Determine the (X, Y) coordinate at the center of the cell enclosing the given text.  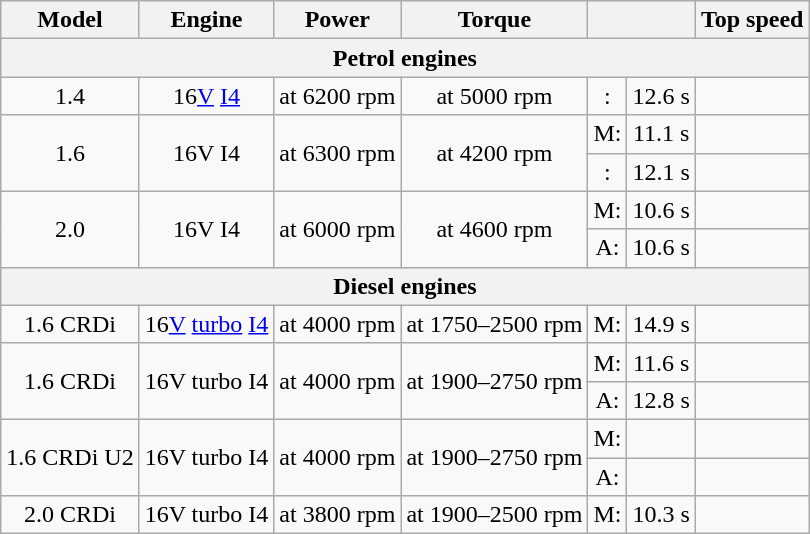
1.4 (70, 96)
11.1 s (661, 134)
12.1 s (661, 172)
at 6000 rpm (338, 229)
12.8 s (661, 400)
12.6 s (661, 96)
2.0 (70, 229)
at 4600 rpm (494, 229)
Top speed (752, 20)
at 1750–2500 rpm (494, 324)
at 4200 rpm (494, 153)
Petrol engines (405, 58)
at 3800 rpm (338, 515)
Power (338, 20)
Model (70, 20)
at 6300 rpm (338, 153)
Torque (494, 20)
1.6 (70, 153)
1.6 CRDi U2 (70, 457)
11.6 s (661, 362)
2.0 CRDi (70, 515)
Engine (206, 20)
10.3 s (661, 515)
at 1900–2500 rpm (494, 515)
at 6200 rpm (338, 96)
14.9 s (661, 324)
at 5000 rpm (494, 96)
Diesel engines (405, 286)
